Search for the cell housing the specified text and yield its (X, Y) center coordinate. 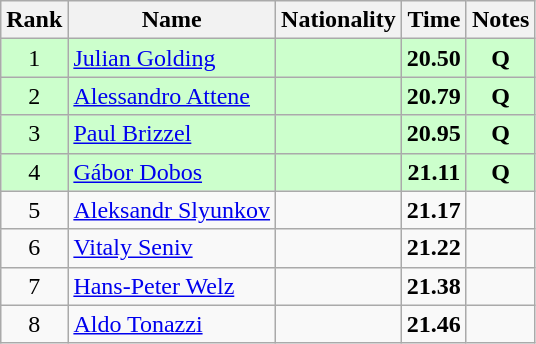
2 (34, 96)
6 (34, 248)
7 (34, 286)
3 (34, 134)
1 (34, 58)
21.11 (434, 172)
Aleksandr Slyunkov (172, 210)
Hans-Peter Welz (172, 286)
Nationality (339, 20)
Notes (500, 20)
20.50 (434, 58)
21.38 (434, 286)
8 (34, 324)
Aldo Tonazzi (172, 324)
Name (172, 20)
Alessandro Attene (172, 96)
5 (34, 210)
Julian Golding (172, 58)
Gábor Dobos (172, 172)
Rank (34, 20)
Vitaly Seniv (172, 248)
21.46 (434, 324)
20.79 (434, 96)
Time (434, 20)
20.95 (434, 134)
4 (34, 172)
21.17 (434, 210)
21.22 (434, 248)
Paul Brizzel (172, 134)
